Determine the [X, Y] coordinate at the center of the cell enclosing the given text.  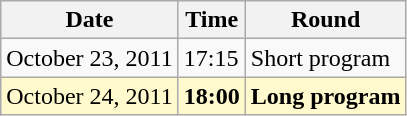
Date [90, 20]
Time [212, 20]
Short program [326, 58]
Round [326, 20]
18:00 [212, 96]
17:15 [212, 58]
October 24, 2011 [90, 96]
October 23, 2011 [90, 58]
Long program [326, 96]
